For the text-containing cell, return its midpoint in (X, Y) coordinate format. 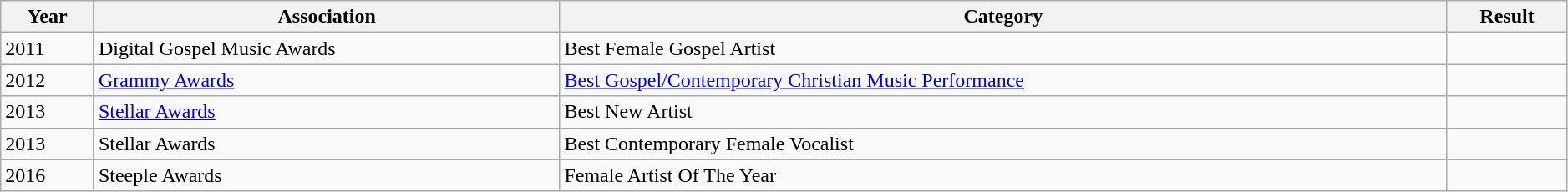
Best Contemporary Female Vocalist (1003, 144)
Grammy Awards (326, 80)
Best New Artist (1003, 112)
Best Female Gospel Artist (1003, 48)
2016 (48, 175)
Digital Gospel Music Awards (326, 48)
2011 (48, 48)
Result (1507, 17)
Year (48, 17)
Steeple Awards (326, 175)
Female Artist Of The Year (1003, 175)
2012 (48, 80)
Association (326, 17)
Category (1003, 17)
Best Gospel/Contemporary Christian Music Performance (1003, 80)
